Scan for the cell matching the given text and deliver its (x, y) coordinate at center. 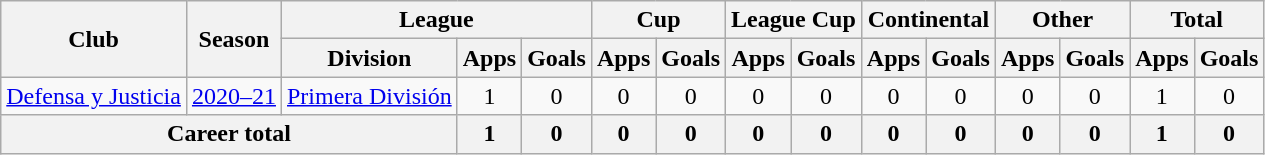
League (436, 20)
2020–21 (234, 96)
Other (1062, 20)
Club (94, 39)
Defensa y Justicia (94, 96)
Continental (928, 20)
Total (1197, 20)
Season (234, 39)
Primera División (369, 96)
Career total (229, 134)
League Cup (794, 20)
Division (369, 58)
Cup (658, 20)
